Return (X, Y) of the center of cell containing provided text 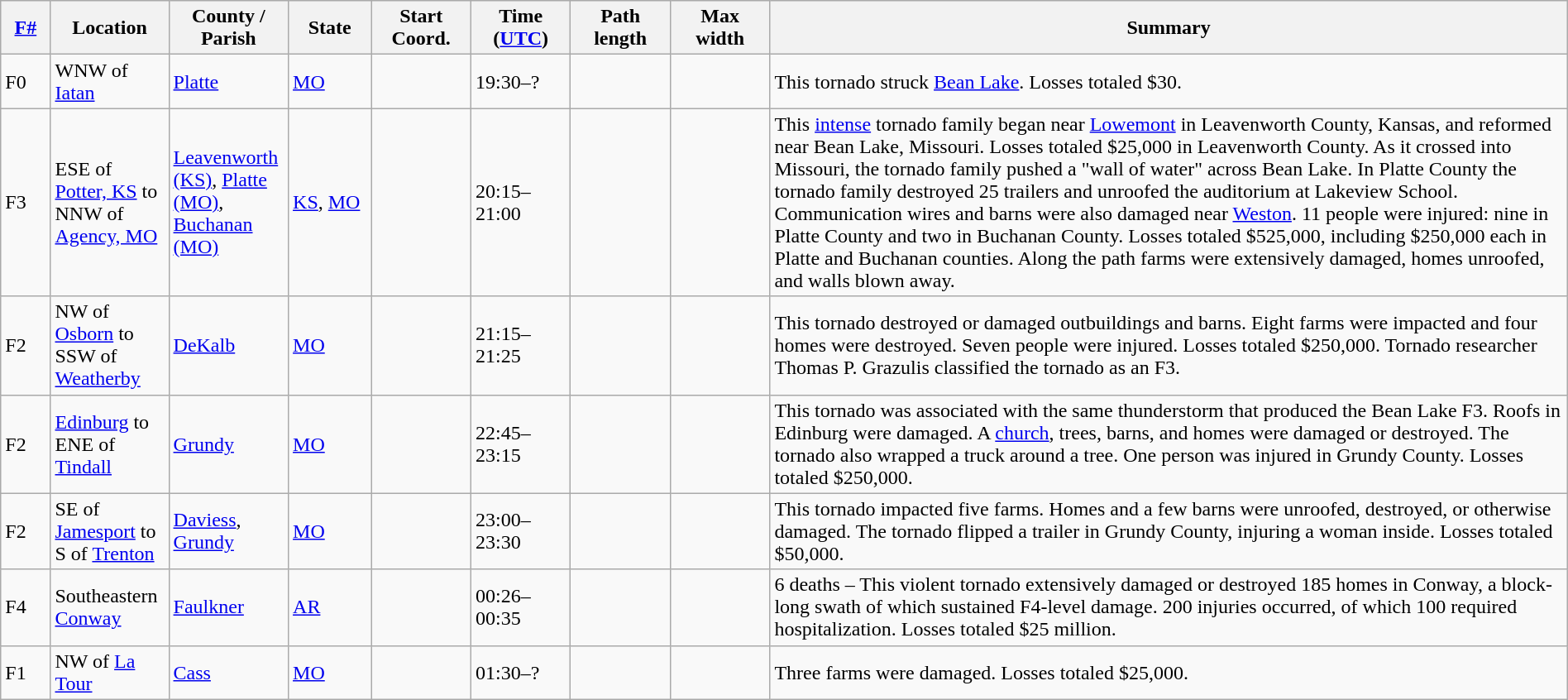
01:30–? (520, 672)
Time (UTC) (520, 28)
Platte (228, 81)
23:00–23:30 (520, 531)
SE of Jamesport to S of Trenton (109, 531)
F3 (26, 202)
00:26–00:35 (520, 607)
NW of La Tour (109, 672)
Location (109, 28)
Summary (1169, 28)
Edinburg to ENE of Tindall (109, 443)
NW of Osborn to SSW of Weatherby (109, 346)
F# (26, 28)
21:15–21:25 (520, 346)
Start Coord. (421, 28)
F0 (26, 81)
22:45–23:15 (520, 443)
19:30–? (520, 81)
DeKalb (228, 346)
Grundy (228, 443)
F1 (26, 672)
WNW of Iatan (109, 81)
Cass (228, 672)
Southeastern Conway (109, 607)
ESE of Potter, KS to NNW of Agency, MO (109, 202)
Path length (620, 28)
Max width (719, 28)
State (330, 28)
20:15–21:00 (520, 202)
Faulkner (228, 607)
F4 (26, 607)
Daviess, Grundy (228, 531)
County / Parish (228, 28)
KS, MO (330, 202)
This tornado struck Bean Lake. Losses totaled $30. (1169, 81)
Leavenworth (KS), Platte (MO), Buchanan (MO) (228, 202)
AR (330, 607)
Three farms were damaged. Losses totaled $25,000. (1169, 672)
